Extract the [x, y] coordinate from the center of the cell holding the provided text.  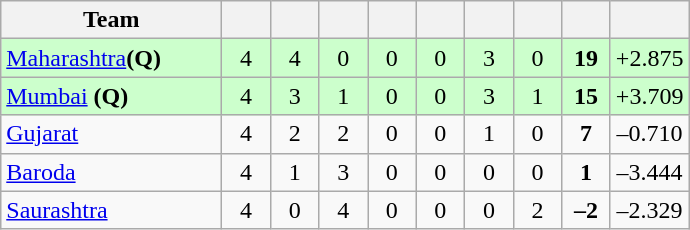
–2 [586, 210]
Baroda [112, 172]
19 [586, 58]
–0.710 [650, 134]
+3.709 [650, 96]
Gujarat [112, 134]
Saurashtra [112, 210]
Mumbai (Q) [112, 96]
–2.329 [650, 210]
–3.444 [650, 172]
Maharashtra(Q) [112, 58]
+2.875 [650, 58]
7 [586, 134]
15 [586, 96]
Team [112, 20]
